For the text-containing cell, return its midpoint in (X, Y) coordinate format. 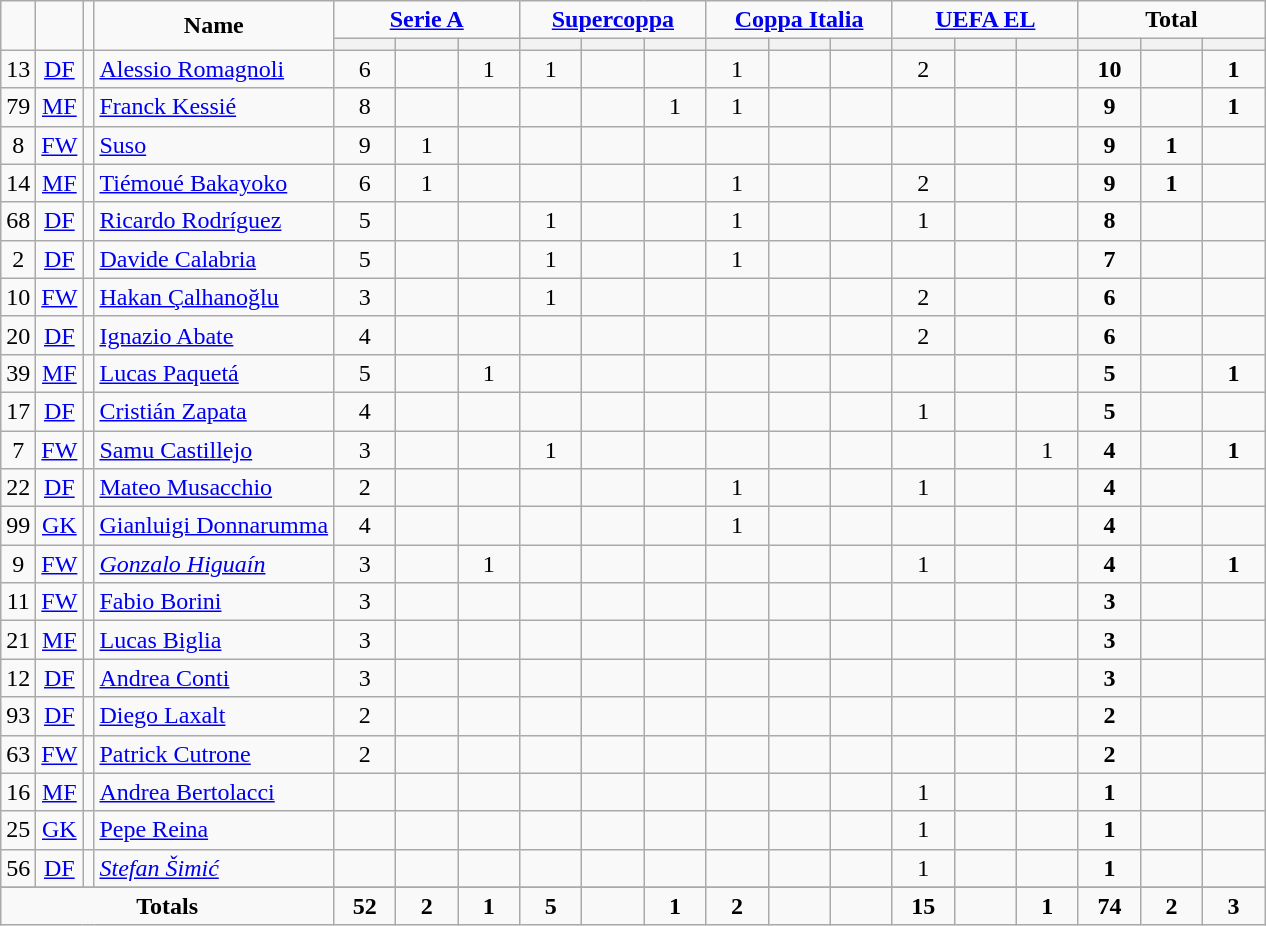
Lucas Paquetá (214, 373)
74 (1109, 906)
Pepe Reina (214, 830)
Lucas Biglia (214, 640)
93 (18, 716)
79 (18, 107)
Gonzalo Higuaín (214, 564)
Fabio Borini (214, 602)
68 (18, 221)
Stefan Šimić (214, 868)
15 (923, 906)
25 (18, 830)
21 (18, 640)
14 (18, 183)
Mateo Musacchio (214, 488)
Ricardo Rodríguez (214, 221)
22 (18, 488)
Cristián Zapata (214, 411)
12 (18, 678)
39 (18, 373)
Diego Laxalt (214, 716)
Total (1171, 20)
16 (18, 792)
Andrea Conti (214, 678)
Andrea Bertolacci (214, 792)
Name (214, 26)
Suso (214, 145)
Totals (168, 906)
99 (18, 526)
Patrick Cutrone (214, 754)
UEFA EL (985, 20)
17 (18, 411)
Hakan Çalhanoğlu (214, 297)
20 (18, 335)
Davide Calabria (214, 259)
56 (18, 868)
Ignazio Abate (214, 335)
Coppa Italia (799, 20)
13 (18, 69)
52 (365, 906)
63 (18, 754)
Supercoppa (613, 20)
Samu Castillejo (214, 449)
Gianluigi Donnarumma (214, 526)
Tiémoué Bakayoko (214, 183)
Serie A (427, 20)
Franck Kessié (214, 107)
11 (18, 602)
Alessio Romagnoli (214, 69)
